Return [X, Y] of the center of cell containing provided text 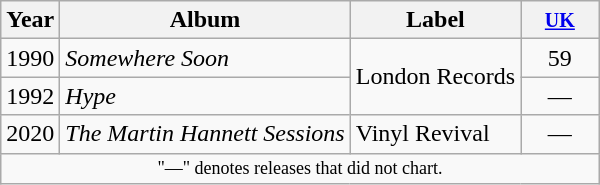
"—" denotes releases that did not chart. [300, 168]
Somewhere Soon [205, 58]
59 [560, 58]
Label [435, 20]
The Martin Hannett Sessions [205, 134]
1990 [30, 58]
London Records [435, 77]
UK [560, 20]
1992 [30, 96]
2020 [30, 134]
Year [30, 20]
Album [205, 20]
Vinyl Revival [435, 134]
Hype [205, 96]
